Locate the cell with the specified text and output its (X, Y) center coordinate. 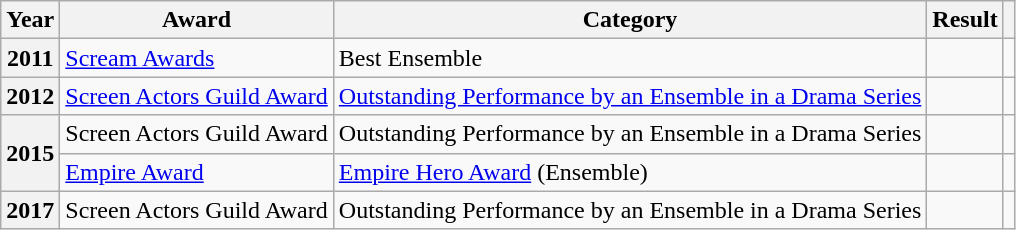
Award (196, 20)
Empire Hero Award (Ensemble) (630, 172)
2012 (30, 96)
Scream Awards (196, 58)
Result (965, 20)
Best Ensemble (630, 58)
Category (630, 20)
2015 (30, 153)
2017 (30, 210)
Empire Award (196, 172)
2011 (30, 58)
Year (30, 20)
